Search for the cell housing the specified text and yield its (x, y) center coordinate. 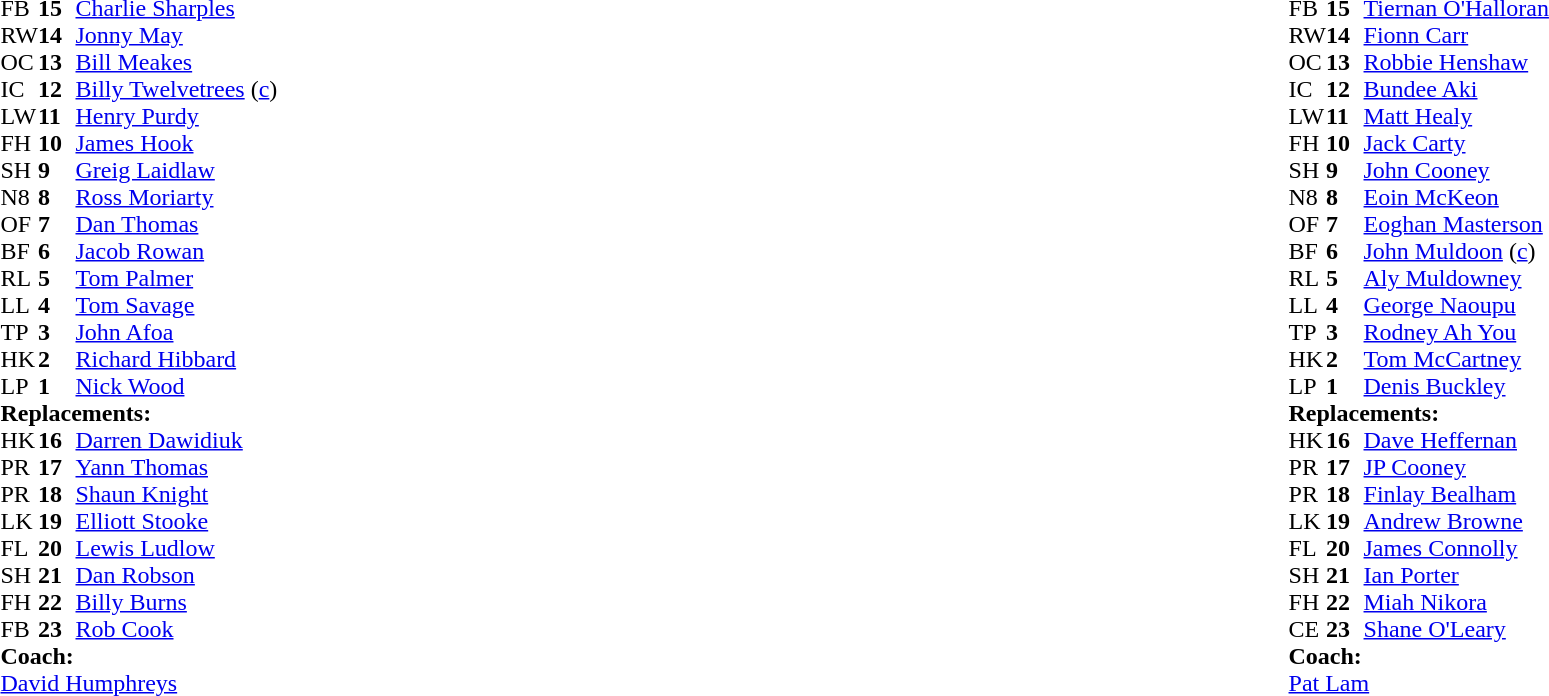
Rob Cook (177, 630)
Aly Muldowney (1456, 278)
Elliott Stooke (177, 522)
Tom Savage (177, 306)
Jacob Rowan (177, 252)
Darren Dawidiuk (177, 440)
John Cooney (1456, 170)
Tom McCartney (1456, 360)
Richard Hibbard (177, 360)
Shane O'Leary (1456, 630)
Bundee Aki (1456, 90)
Tom Palmer (177, 278)
James Connolly (1456, 548)
James Hook (177, 144)
George Naoupu (1456, 306)
Denis Buckley (1456, 386)
Ross Moriarty (177, 198)
Yann Thomas (177, 468)
Matt Healy (1456, 116)
Bill Meakes (177, 62)
JP Cooney (1456, 468)
CE (1308, 630)
FB (19, 630)
Dan Robson (177, 576)
Lewis Ludlow (177, 548)
Fionn Carr (1456, 36)
Jack Carty (1456, 144)
Dan Thomas (177, 224)
Robbie Henshaw (1456, 62)
Rodney Ah You (1456, 332)
Finlay Bealham (1456, 494)
Eoin McKeon (1456, 198)
Billy Burns (177, 602)
Andrew Browne (1456, 522)
Henry Purdy (177, 116)
John Afoa (177, 332)
Billy Twelvetrees (c) (177, 90)
Greig Laidlaw (177, 170)
John Muldoon (c) (1456, 252)
Shaun Knight (177, 494)
Jonny May (177, 36)
Ian Porter (1456, 576)
Dave Heffernan (1456, 440)
Miah Nikora (1456, 602)
Eoghan Masterson (1456, 224)
Nick Wood (177, 386)
